Locate the cell with the specified text and output its [X, Y] center coordinate. 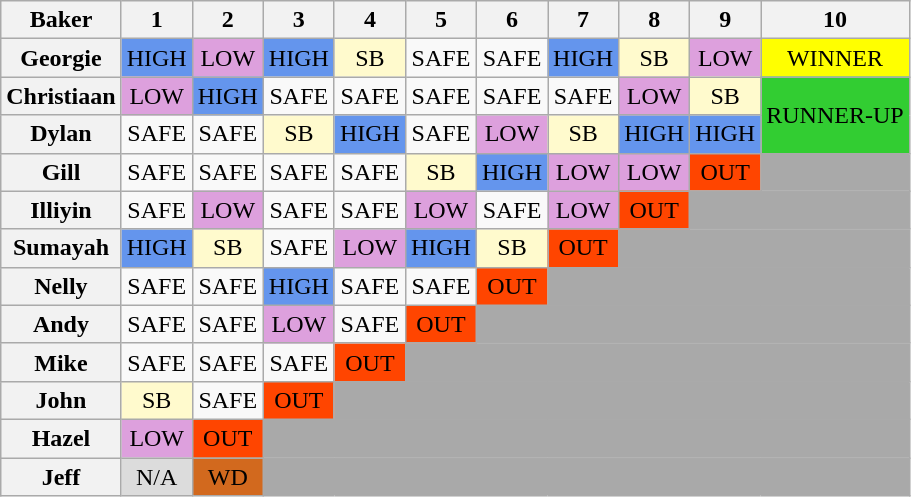
Hazel [61, 438]
8 [654, 20]
Mike [61, 362]
6 [512, 20]
Gill [61, 172]
7 [584, 20]
Georgie [61, 58]
John [61, 400]
9 [726, 20]
Illiyin [61, 210]
3 [298, 20]
5 [440, 20]
Baker [61, 20]
2 [228, 20]
WINNER [835, 58]
Christiaan [61, 96]
4 [370, 20]
Andy [61, 324]
Nelly [61, 286]
RUNNER-UP [835, 115]
N/A [156, 477]
1 [156, 20]
10 [835, 20]
Jeff [61, 477]
Sumayah [61, 248]
Dylan [61, 134]
WD [228, 477]
